Search for the cell housing the specified text and yield its (X, Y) center coordinate. 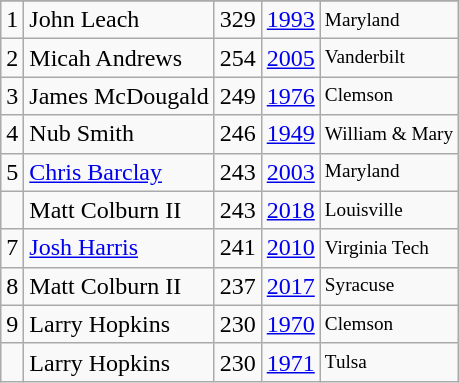
Josh Harris (119, 248)
1 (12, 20)
249 (238, 96)
9 (12, 324)
1993 (290, 20)
Virginia Tech (388, 248)
2 (12, 58)
1949 (290, 134)
2018 (290, 210)
254 (238, 58)
Nub Smith (119, 134)
3 (12, 96)
William & Mary (388, 134)
2017 (290, 286)
246 (238, 134)
241 (238, 248)
Chris Barclay (119, 172)
1970 (290, 324)
John Leach (119, 20)
Micah Andrews (119, 58)
7 (12, 248)
2005 (290, 58)
8 (12, 286)
237 (238, 286)
Syracuse (388, 286)
Louisville (388, 210)
2003 (290, 172)
James McDougald (119, 96)
4 (12, 134)
Vanderbilt (388, 58)
5 (12, 172)
Tulsa (388, 362)
2010 (290, 248)
329 (238, 20)
1971 (290, 362)
1976 (290, 96)
